Provide the [X, Y] coordinate of the cell's center where the given text is located.  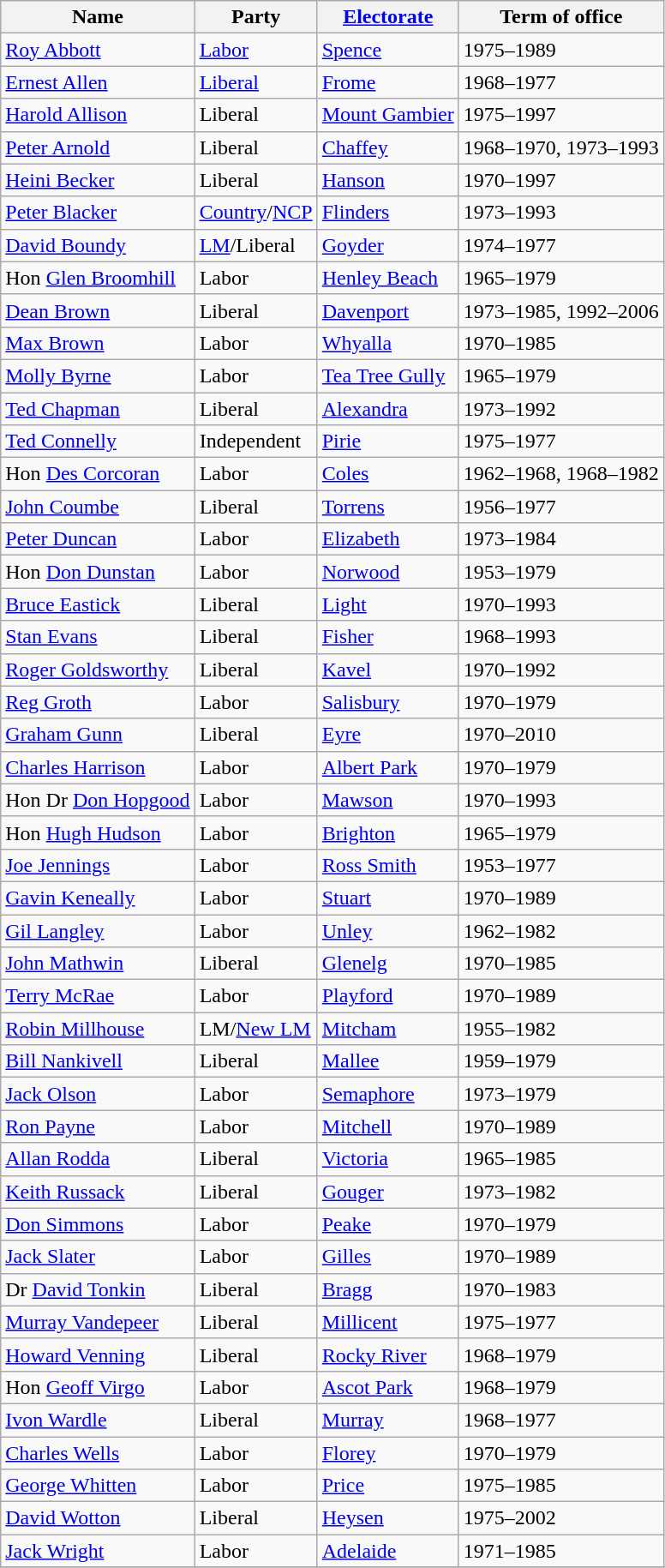
Independent [255, 442]
1962–1968, 1968–1982 [560, 474]
1968–1993 [560, 637]
1974–1977 [560, 245]
Dr David Tonkin [98, 1289]
Peake [387, 1224]
1973–1985, 1992–2006 [560, 310]
Goyder [387, 245]
Chaffey [387, 147]
Country/NCP [255, 213]
Charles Harrison [98, 767]
Rocky River [387, 1355]
1953–1977 [560, 865]
Tea Tree Gully [387, 375]
Charles Wells [98, 1453]
1970–2010 [560, 735]
Party [255, 17]
George Whitten [98, 1486]
Victoria [387, 1159]
Hon Geoff Virgo [98, 1387]
Stan Evans [98, 637]
Electorate [387, 17]
Reg Groth [98, 702]
Coles [387, 474]
Alexandra [387, 409]
Jack Slater [98, 1257]
1973–1979 [560, 1094]
1973–1993 [560, 213]
1968–1970, 1973–1993 [560, 147]
Jack Wright [98, 1551]
Davenport [387, 310]
Robin Millhouse [98, 1029]
Mallee [387, 1061]
Ted Chapman [98, 409]
Murray [387, 1420]
Mitchell [387, 1126]
Dean Brown [98, 310]
Eyre [387, 735]
1959–1979 [560, 1061]
David Boundy [98, 245]
Semaphore [387, 1094]
Ted Connelly [98, 442]
Hon Glen Broomhill [98, 278]
Hon Don Dunstan [98, 572]
Florey [387, 1453]
David Wotton [98, 1518]
1975–2002 [560, 1518]
Brighton [387, 832]
Gouger [387, 1192]
1956–1977 [560, 507]
Flinders [387, 213]
John Mathwin [98, 964]
Hanson [387, 180]
Gavin Keneally [98, 898]
Elizabeth [387, 539]
Salisbury [387, 702]
Name [98, 17]
1965–1985 [560, 1159]
Murray Vandepeer [98, 1322]
Kavel [387, 670]
Hon Hugh Hudson [98, 832]
Gilles [387, 1257]
Price [387, 1486]
Bruce Eastick [98, 604]
Norwood [387, 572]
Millicent [387, 1322]
1973–1992 [560, 409]
Molly Byrne [98, 375]
Graham Gunn [98, 735]
Whyalla [387, 343]
Ascot Park [387, 1387]
Torrens [387, 507]
Ross Smith [387, 865]
Heini Becker [98, 180]
LM/New LM [255, 1029]
Bill Nankivell [98, 1061]
1962–1982 [560, 930]
John Coumbe [98, 507]
Frome [387, 82]
Ernest Allen [98, 82]
Harold Allison [98, 115]
1970–1992 [560, 670]
Roy Abbott [98, 50]
Don Simmons [98, 1224]
1973–1984 [560, 539]
Peter Blacker [98, 213]
1975–1985 [560, 1486]
Mount Gambier [387, 115]
Peter Arnold [98, 147]
Heysen [387, 1518]
Roger Goldsworthy [98, 670]
Mitcham [387, 1029]
Hon Dr Don Hopgood [98, 800]
Keith Russack [98, 1192]
Stuart [387, 898]
1975–1997 [560, 115]
Ivon Wardle [98, 1420]
Peter Duncan [98, 539]
Gil Langley [98, 930]
1955–1982 [560, 1029]
1953–1979 [560, 572]
Jack Olson [98, 1094]
Pirie [387, 442]
1970–1997 [560, 180]
Playford [387, 996]
Adelaide [387, 1551]
Terry McRae [98, 996]
LM/Liberal [255, 245]
1971–1985 [560, 1551]
Albert Park [387, 767]
Term of office [560, 17]
Howard Venning [98, 1355]
Ron Payne [98, 1126]
Unley [387, 930]
1970–1983 [560, 1289]
1973–1982 [560, 1192]
Henley Beach [387, 278]
Allan Rodda [98, 1159]
1975–1989 [560, 50]
Mawson [387, 800]
Bragg [387, 1289]
Light [387, 604]
Max Brown [98, 343]
Fisher [387, 637]
Joe Jennings [98, 865]
Spence [387, 50]
Hon Des Corcoran [98, 474]
Glenelg [387, 964]
